Provide the (x, y) coordinate of the cell's center where the given text is located.  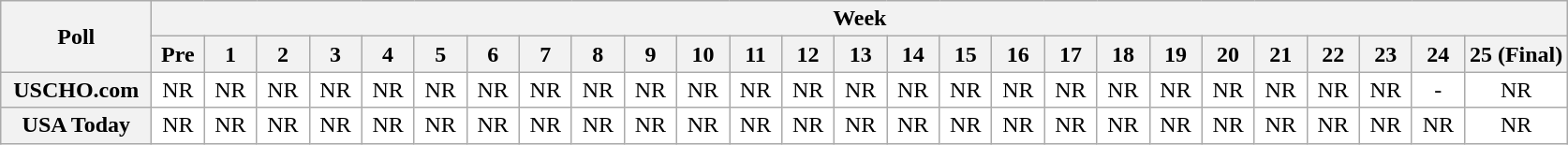
22 (1333, 54)
1 (230, 54)
8 (598, 54)
Week (860, 19)
3 (335, 54)
USA Today (77, 125)
18 (1123, 54)
23 (1385, 54)
2 (283, 54)
5 (440, 54)
13 (861, 54)
4 (388, 54)
Poll (77, 36)
19 (1176, 54)
Pre (178, 54)
15 (966, 54)
16 (1018, 54)
14 (913, 54)
11 (755, 54)
25 (Final) (1516, 54)
9 (650, 54)
10 (703, 54)
USCHO.com (77, 90)
12 (808, 54)
24 (1438, 54)
20 (1228, 54)
7 (545, 54)
6 (493, 54)
17 (1071, 54)
21 (1280, 54)
- (1438, 90)
